Search for the cell housing the specified text and yield its (x, y) center coordinate. 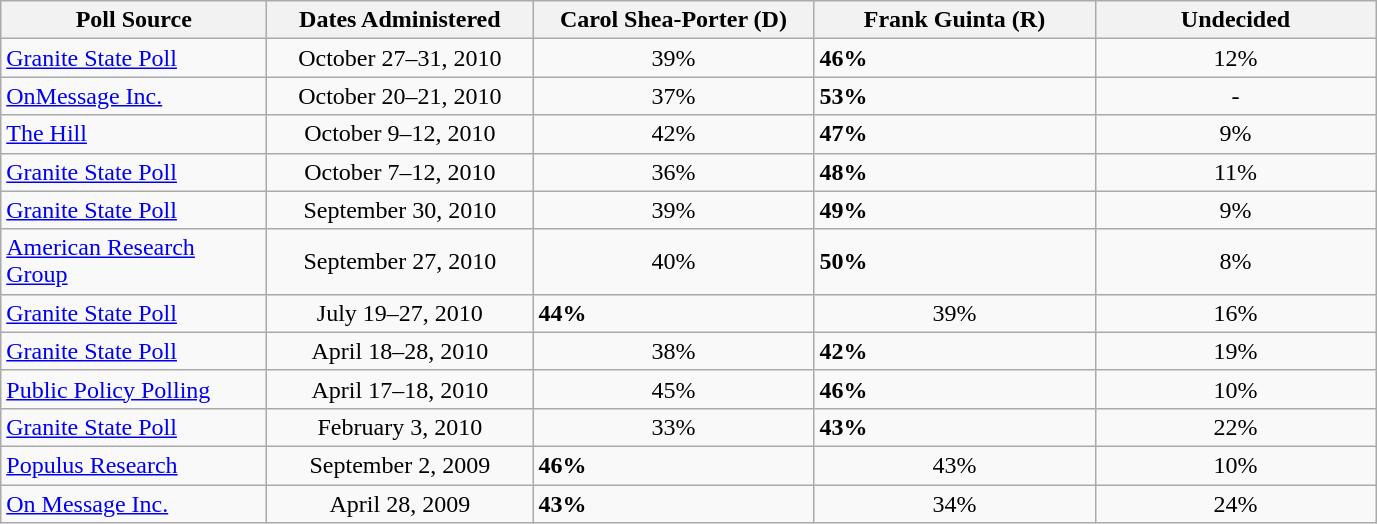
September 27, 2010 (400, 262)
38% (674, 351)
American Research Group (134, 262)
Frank Guinta (R) (954, 20)
The Hill (134, 134)
53% (954, 96)
Public Policy Polling (134, 389)
September 2, 2009 (400, 465)
October 27–31, 2010 (400, 58)
44% (674, 313)
OnMessage Inc. (134, 96)
October 7–12, 2010 (400, 172)
- (1236, 96)
September 30, 2010 (400, 210)
36% (674, 172)
45% (674, 389)
October 9–12, 2010 (400, 134)
July 19–27, 2010 (400, 313)
16% (1236, 313)
33% (674, 427)
February 3, 2010 (400, 427)
19% (1236, 351)
Undecided (1236, 20)
50% (954, 262)
48% (954, 172)
12% (1236, 58)
49% (954, 210)
April 28, 2009 (400, 503)
On Message Inc. (134, 503)
24% (1236, 503)
40% (674, 262)
Populus Research (134, 465)
Dates Administered (400, 20)
11% (1236, 172)
34% (954, 503)
Carol Shea-Porter (D) (674, 20)
April 17–18, 2010 (400, 389)
22% (1236, 427)
8% (1236, 262)
October 20–21, 2010 (400, 96)
47% (954, 134)
April 18–28, 2010 (400, 351)
Poll Source (134, 20)
37% (674, 96)
